Find where the given text appears and provide that cell's center as [x, y] coordinate. 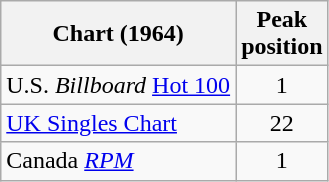
Canada RPM [118, 161]
Chart (1964) [118, 34]
UK Singles Chart [118, 123]
22 [282, 123]
U.S. Billboard Hot 100 [118, 85]
Peakposition [282, 34]
